Identify which cell holds the provided text, then report its [x, y] central coordinate. 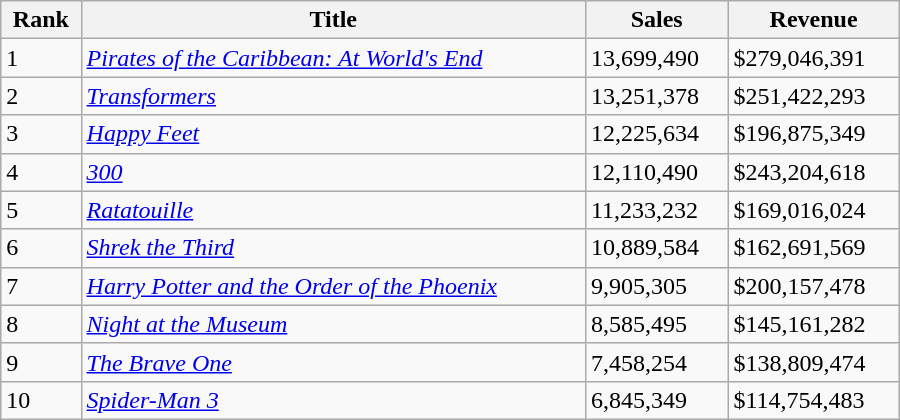
$162,691,569 [814, 248]
12,225,634 [656, 134]
Revenue [814, 20]
$200,157,478 [814, 286]
$251,422,293 [814, 96]
Sales [656, 20]
Harry Potter and the Order of the Phoenix [333, 286]
7,458,254 [656, 362]
300 [333, 172]
8,585,495 [656, 324]
Pirates of the Caribbean: At World's End [333, 58]
Night at the Museum [333, 324]
$145,161,282 [814, 324]
4 [41, 172]
$169,016,024 [814, 210]
$138,809,474 [814, 362]
11,233,232 [656, 210]
13,699,490 [656, 58]
6 [41, 248]
$114,754,483 [814, 400]
1 [41, 58]
10 [41, 400]
Spider-Man 3 [333, 400]
The Brave One [333, 362]
6,845,349 [656, 400]
$196,875,349 [814, 134]
12,110,490 [656, 172]
3 [41, 134]
2 [41, 96]
8 [41, 324]
Happy Feet [333, 134]
5 [41, 210]
Title [333, 20]
9,905,305 [656, 286]
10,889,584 [656, 248]
9 [41, 362]
Transformers [333, 96]
$243,204,618 [814, 172]
$279,046,391 [814, 58]
13,251,378 [656, 96]
Ratatouille [333, 210]
Rank [41, 20]
7 [41, 286]
Shrek the Third [333, 248]
